Find where the given text appears and provide that cell's center as (X, Y) coordinate. 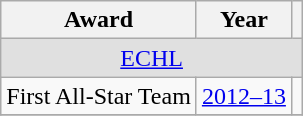
Year (244, 20)
Award (99, 20)
First All-Star Team (99, 96)
2012–13 (244, 96)
ECHL (152, 58)
